Determine the [X, Y] coordinate at the center of the cell enclosing the given text.  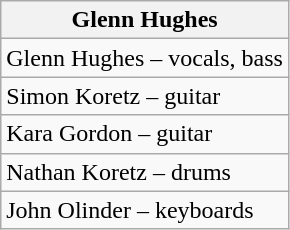
Glenn Hughes – vocals, bass [145, 58]
Simon Koretz – guitar [145, 96]
Kara Gordon – guitar [145, 134]
Glenn Hughes [145, 20]
John Olinder – keyboards [145, 210]
Nathan Koretz – drums [145, 172]
